Detect which cell encompasses the target text, then output its (X, Y) center coordinate. 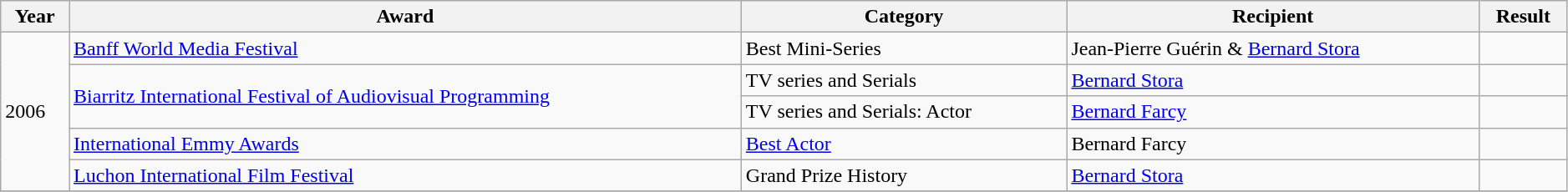
Luchon International Film Festival (406, 175)
Recipient (1273, 17)
Result (1523, 17)
Best Actor (904, 144)
TV series and Serials (904, 80)
Biarritz International Festival of Audiovisual Programming (406, 96)
Award (406, 17)
Grand Prize History (904, 175)
Category (904, 17)
International Emmy Awards (406, 144)
TV series and Serials: Actor (904, 112)
2006 (35, 112)
Best Mini-Series (904, 48)
Banff World Media Festival (406, 48)
Jean-Pierre Guérin & Bernard Stora (1273, 48)
Year (35, 17)
